From the cell containing the given text, extract its center point as (x, y) coordinate. 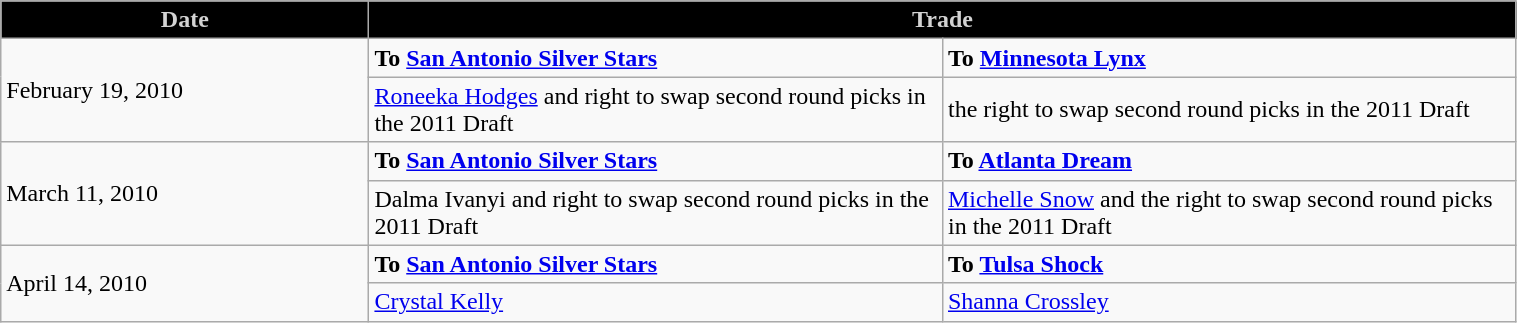
Michelle Snow and the right to swap second round picks in the 2011 Draft (1229, 212)
Crystal Kelly (656, 302)
To Minnesota Lynx (1229, 58)
Date (185, 20)
March 11, 2010 (185, 194)
the right to swap second round picks in the 2011 Draft (1229, 110)
Roneeka Hodges and right to swap second round picks in the 2011 Draft (656, 110)
April 14, 2010 (185, 283)
To Atlanta Dream (1229, 161)
Trade (942, 20)
Shanna Crossley (1229, 302)
February 19, 2010 (185, 90)
To Tulsa Shock (1229, 264)
Dalma Ivanyi and right to swap second round picks in the 2011 Draft (656, 212)
